Find where the given text appears and provide that cell's center as (X, Y) coordinate. 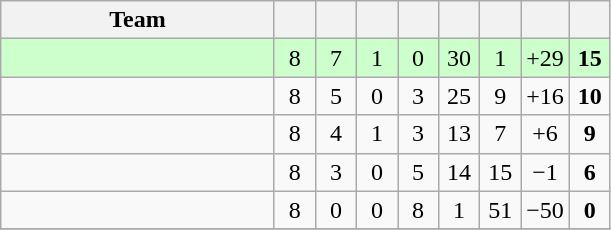
+29 (546, 58)
−50 (546, 210)
30 (460, 58)
14 (460, 172)
4 (336, 134)
13 (460, 134)
25 (460, 96)
51 (500, 210)
−1 (546, 172)
6 (590, 172)
10 (590, 96)
+6 (546, 134)
+16 (546, 96)
Team (138, 20)
